Search for the cell housing the specified text and yield its [x, y] center coordinate. 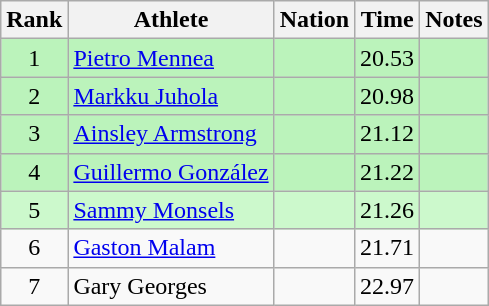
3 [34, 134]
Sammy Monsels [171, 210]
2 [34, 96]
20.53 [388, 58]
21.22 [388, 172]
Time [388, 20]
21.26 [388, 210]
Nation [314, 20]
Pietro Mennea [171, 58]
22.97 [388, 286]
6 [34, 248]
Gaston Malam [171, 248]
Gary Georges [171, 286]
Markku Juhola [171, 96]
Ainsley Armstrong [171, 134]
21.71 [388, 248]
4 [34, 172]
Notes [454, 20]
20.98 [388, 96]
21.12 [388, 134]
1 [34, 58]
Athlete [171, 20]
5 [34, 210]
Rank [34, 20]
7 [34, 286]
Guillermo González [171, 172]
